Output the (x, y) coordinate of the center of the cell containing the given text.  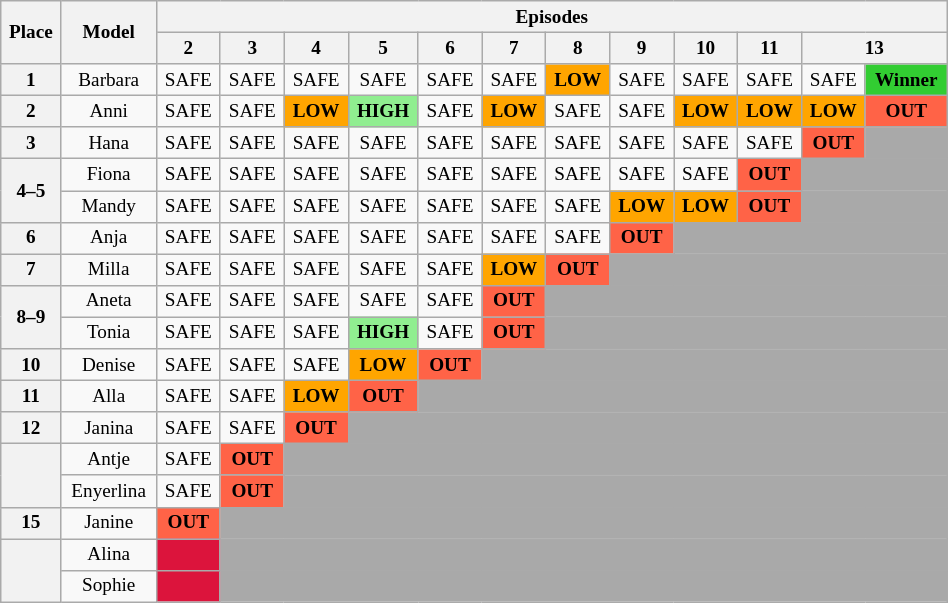
12 (31, 428)
8 (578, 48)
Milla (108, 270)
Anni (108, 111)
13 (874, 48)
Fiona (108, 175)
4–5 (31, 190)
1 (31, 80)
Episodes (552, 17)
Denise (108, 365)
Barbara (108, 80)
Aneta (108, 301)
8–9 (31, 316)
Sophie (108, 586)
Anja (108, 238)
Place (31, 32)
Alina (108, 554)
Hana (108, 143)
4 (316, 48)
Antje (108, 460)
Mandy (108, 206)
15 (31, 523)
Winner (906, 80)
Janina (108, 428)
Alla (108, 396)
Janine (108, 523)
9 (642, 48)
Model (108, 32)
Enyerlina (108, 491)
5 (383, 48)
Tonia (108, 333)
